Output the [X, Y] coordinate of the center of the cell containing the given text.  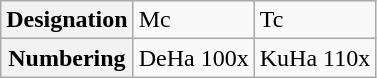
DeHa 100x [194, 58]
Designation [67, 20]
Mc [194, 20]
Tc [315, 20]
Numbering [67, 58]
KuHa 110x [315, 58]
